Provide the [X, Y] coordinate of the cell's center where the given text is located.  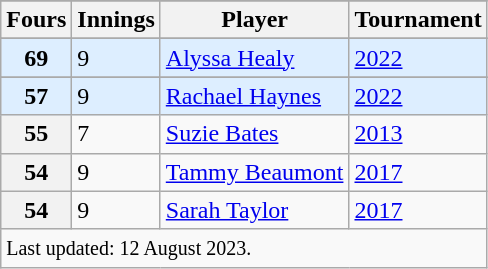
Rachael Haynes [254, 96]
55 [36, 134]
Alyssa Healy [254, 58]
Last updated: 12 August 2023. [244, 248]
Fours [36, 20]
Tournament [418, 20]
Suzie Bates [254, 134]
7 [116, 134]
Sarah Taylor [254, 210]
57 [36, 96]
Innings [116, 20]
69 [36, 58]
Tammy Beaumont [254, 172]
Player [254, 20]
2013 [418, 134]
